Pinpoint the cell where the given text exists, returning its (x, y) midpoint coordinate. 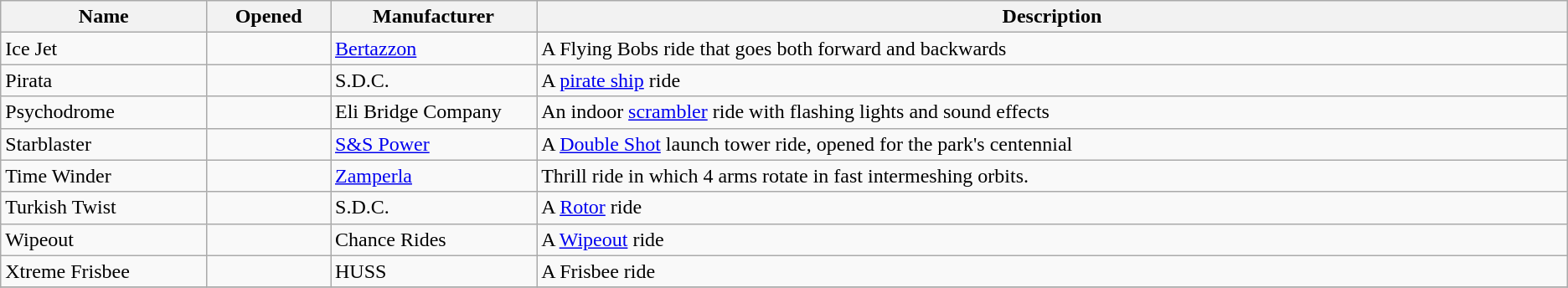
Name (104, 17)
Wipeout (104, 239)
Turkish Twist (104, 208)
S&S Power (433, 144)
Zamperla (433, 176)
Thrill ride in which 4 arms rotate in fast intermeshing orbits. (1052, 176)
An indoor scrambler ride with flashing lights and sound effects (1052, 112)
A Rotor ride (1052, 208)
Ice Jet (104, 49)
Opened (269, 17)
HUSS (433, 271)
A Flying Bobs ride that goes both forward and backwards (1052, 49)
Manufacturer (433, 17)
A Wipeout ride (1052, 239)
Description (1052, 17)
Xtreme Frisbee (104, 271)
A Double Shot launch tower ride, opened for the park's centennial (1052, 144)
Time Winder (104, 176)
Pirata (104, 80)
Chance Rides (433, 239)
Psychodrome (104, 112)
A Frisbee ride (1052, 271)
Bertazzon (433, 49)
A pirate ship ride (1052, 80)
Starblaster (104, 144)
Eli Bridge Company (433, 112)
